Output the [X, Y] coordinate of the center of the cell containing the given text.  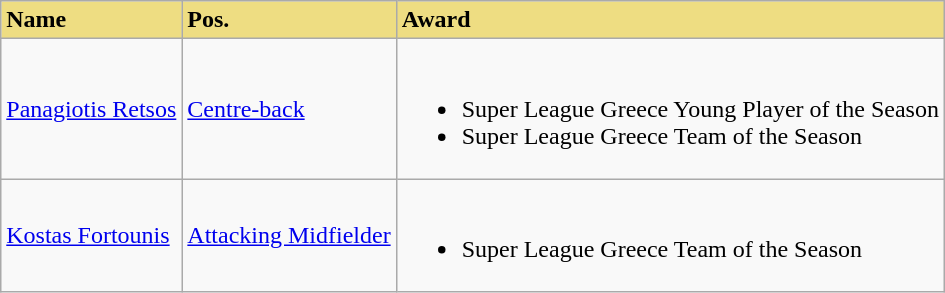
Attacking Midfielder [289, 236]
Kostas Fortounis [92, 236]
Super League Greece Team of the Season [670, 236]
Name [92, 20]
Award [670, 20]
Panagiotis Retsos [92, 109]
Centre-back [289, 109]
Pos. [289, 20]
Super League Greece Young Player of the SeasonSuper League Greece Team of the Season [670, 109]
